Return the [x, y] coordinate for the center point of the cell that contains the specified text.  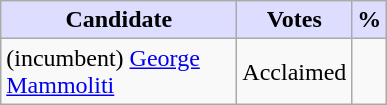
Votes [294, 20]
Acclaimed [294, 72]
% [370, 20]
Candidate [119, 20]
(incumbent) George Mammoliti [119, 72]
